Return [X, Y] of the center of cell containing provided text 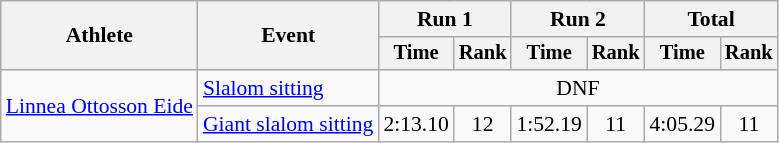
Run 2 [578, 19]
Total [712, 19]
12 [483, 124]
2:13.10 [416, 124]
DNF [578, 88]
Slalom sitting [288, 88]
4:05.29 [682, 124]
Run 1 [444, 19]
Athlete [100, 36]
Giant slalom sitting [288, 124]
Event [288, 36]
Linnea Ottosson Eide [100, 106]
1:52.19 [548, 124]
